Capture the cell that displays the provided text and extract its [X, Y] central coordinate. 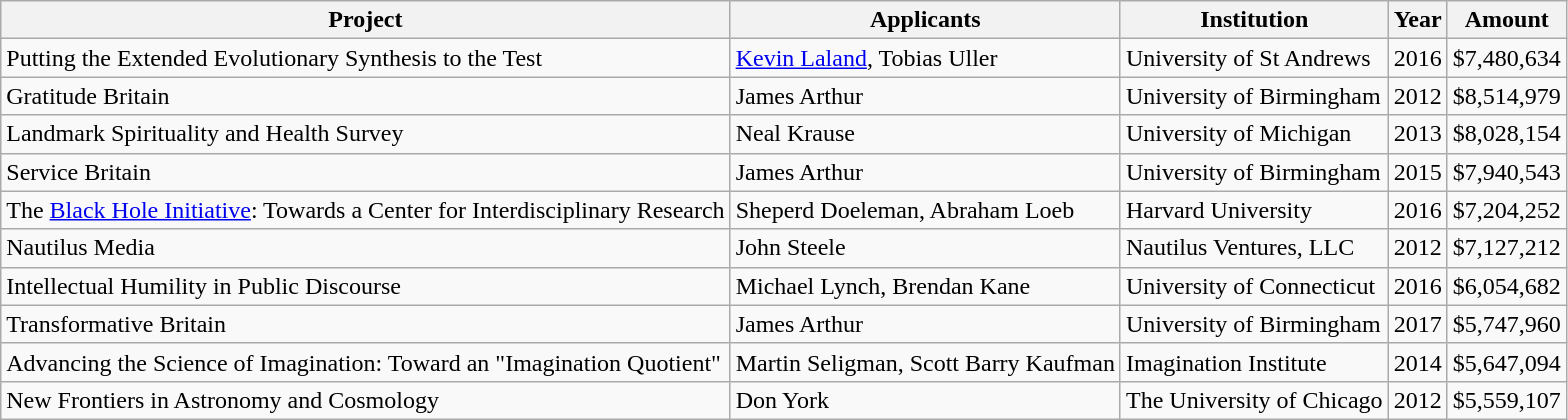
Institution [1254, 20]
2017 [1418, 324]
$5,747,960 [1506, 324]
2015 [1418, 172]
2014 [1418, 362]
Landmark Spirituality and Health Survey [366, 134]
The University of Chicago [1254, 400]
$5,647,094 [1506, 362]
Transformative Britain [366, 324]
The Black Hole Initiative: Towards a Center for Interdisciplinary Research [366, 210]
Project [366, 20]
University of Connecticut [1254, 286]
Don York [925, 400]
John Steele [925, 248]
Martin Seligman, Scott Barry Kaufman [925, 362]
Sheperd Doeleman, Abraham Loeb [925, 210]
New Frontiers in Astronomy and Cosmology [366, 400]
Neal Krause [925, 134]
$7,127,212 [1506, 248]
$7,204,252 [1506, 210]
$5,559,107 [1506, 400]
Nautilus Media [366, 248]
Advancing the Science of Imagination: Toward an "Imagination Quotient" [366, 362]
Imagination Institute [1254, 362]
$7,940,543 [1506, 172]
$6,054,682 [1506, 286]
Kevin Laland, Tobias Uller [925, 58]
Service Britain [366, 172]
University of St Andrews [1254, 58]
$8,514,979 [1506, 96]
University of Michigan [1254, 134]
Gratitude Britain [366, 96]
$7,480,634 [1506, 58]
Applicants [925, 20]
Harvard University [1254, 210]
Putting the Extended Evolutionary Synthesis to the Test [366, 58]
2013 [1418, 134]
Year [1418, 20]
Nautilus Ventures, LLC [1254, 248]
Michael Lynch, Brendan Kane [925, 286]
Intellectual Humility in Public Discourse [366, 286]
$8,028,154 [1506, 134]
Amount [1506, 20]
